Output the [X, Y] coordinate of the center of the cell containing the given text.  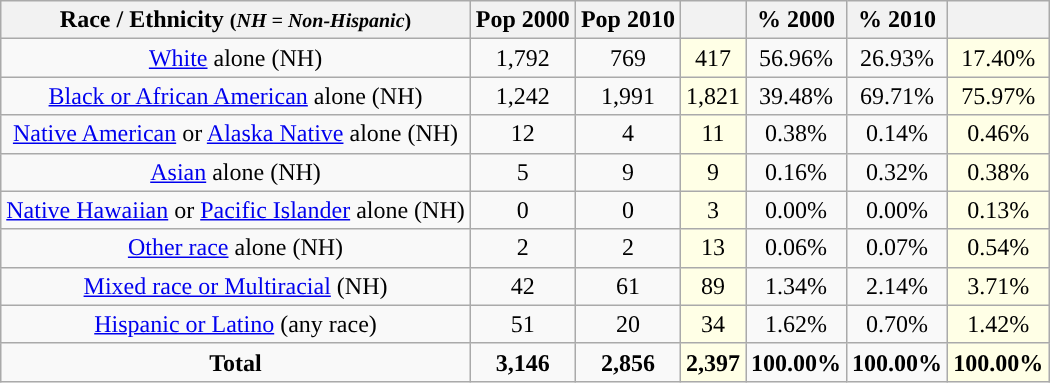
Native American or Alaska Native alone (NH) [236, 134]
White alone (NH) [236, 58]
Black or African American alone (NH) [236, 96]
39.48% [796, 96]
Hispanic or Latino (any race) [236, 324]
56.96% [796, 58]
42 [522, 286]
11 [712, 134]
1,792 [522, 58]
0.16% [796, 172]
5 [522, 172]
75.97% [998, 96]
61 [628, 286]
3,146 [522, 362]
0.14% [898, 134]
769 [628, 58]
Pop 2000 [522, 20]
0.46% [998, 134]
Native Hawaiian or Pacific Islander alone (NH) [236, 210]
Asian alone (NH) [236, 172]
1.34% [796, 286]
0.32% [898, 172]
1,821 [712, 96]
% 2010 [898, 20]
2,856 [628, 362]
1,242 [522, 96]
Other race alone (NH) [236, 248]
1.62% [796, 324]
417 [712, 58]
51 [522, 324]
34 [712, 324]
20 [628, 324]
% 2000 [796, 20]
Mixed race or Multiracial (NH) [236, 286]
0.06% [796, 248]
Race / Ethnicity (NH = Non-Hispanic) [236, 20]
69.71% [898, 96]
0.13% [998, 210]
12 [522, 134]
0.07% [898, 248]
0.54% [998, 248]
1,991 [628, 96]
0.70% [898, 324]
2,397 [712, 362]
17.40% [998, 58]
13 [712, 248]
26.93% [898, 58]
Total [236, 362]
2.14% [898, 286]
4 [628, 134]
Pop 2010 [628, 20]
3 [712, 210]
1.42% [998, 324]
3.71% [998, 286]
89 [712, 286]
